Provide the [X, Y] coordinate of the cell's center where the given text is located.  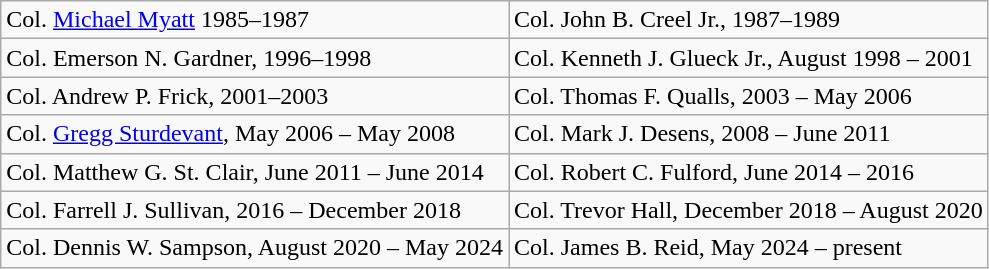
Col. John B. Creel Jr., 1987–1989 [749, 20]
Col. Michael Myatt 1985–1987 [255, 20]
Col. Mark J. Desens, 2008 – June 2011 [749, 134]
Col. Dennis W. Sampson, August 2020 – May 2024 [255, 248]
Col. Kenneth J. Glueck Jr., August 1998 – 2001 [749, 58]
Col. Emerson N. Gardner, 1996–1998 [255, 58]
Col. Robert C. Fulford, June 2014 – 2016 [749, 172]
Col. Trevor Hall, December 2018 – August 2020 [749, 210]
Col. Andrew P. Frick, 2001–2003 [255, 96]
Col. Gregg Sturdevant, May 2006 – May 2008 [255, 134]
Col. Thomas F. Qualls, 2003 – May 2006 [749, 96]
Col. James B. Reid, May 2024 – present [749, 248]
Col. Farrell J. Sullivan, 2016 – December 2018 [255, 210]
Col. Matthew G. St. Clair, June 2011 – June 2014 [255, 172]
